Determine the [X, Y] coordinate at the center of the cell enclosing the given text.  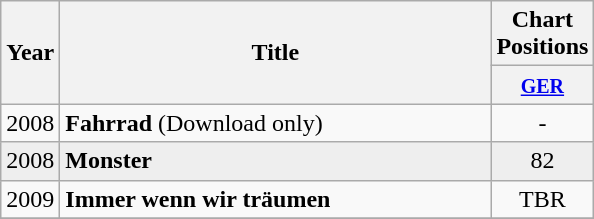
TBR [542, 199]
82 [542, 161]
2009 [30, 199]
Title [276, 52]
Immer wenn wir träumen [276, 199]
- [542, 123]
Fahrrad (Download only) [276, 123]
Year [30, 52]
Chart Positions [542, 34]
Monster [276, 161]
GER [542, 85]
